Search for the cell housing the specified text and yield its (X, Y) center coordinate. 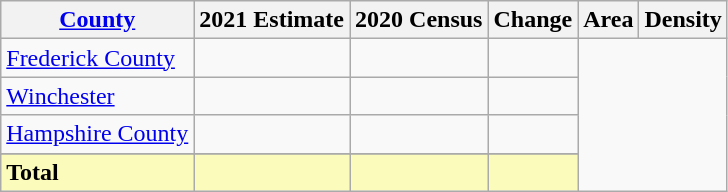
2021 Estimate (272, 20)
Density (683, 20)
Winchester (98, 96)
County (98, 20)
Area (608, 20)
2020 Census (419, 20)
Change (533, 20)
Hampshire County (98, 134)
Frederick County (98, 58)
Total (98, 172)
